Identify which cell holds the provided text, then report its (X, Y) central coordinate. 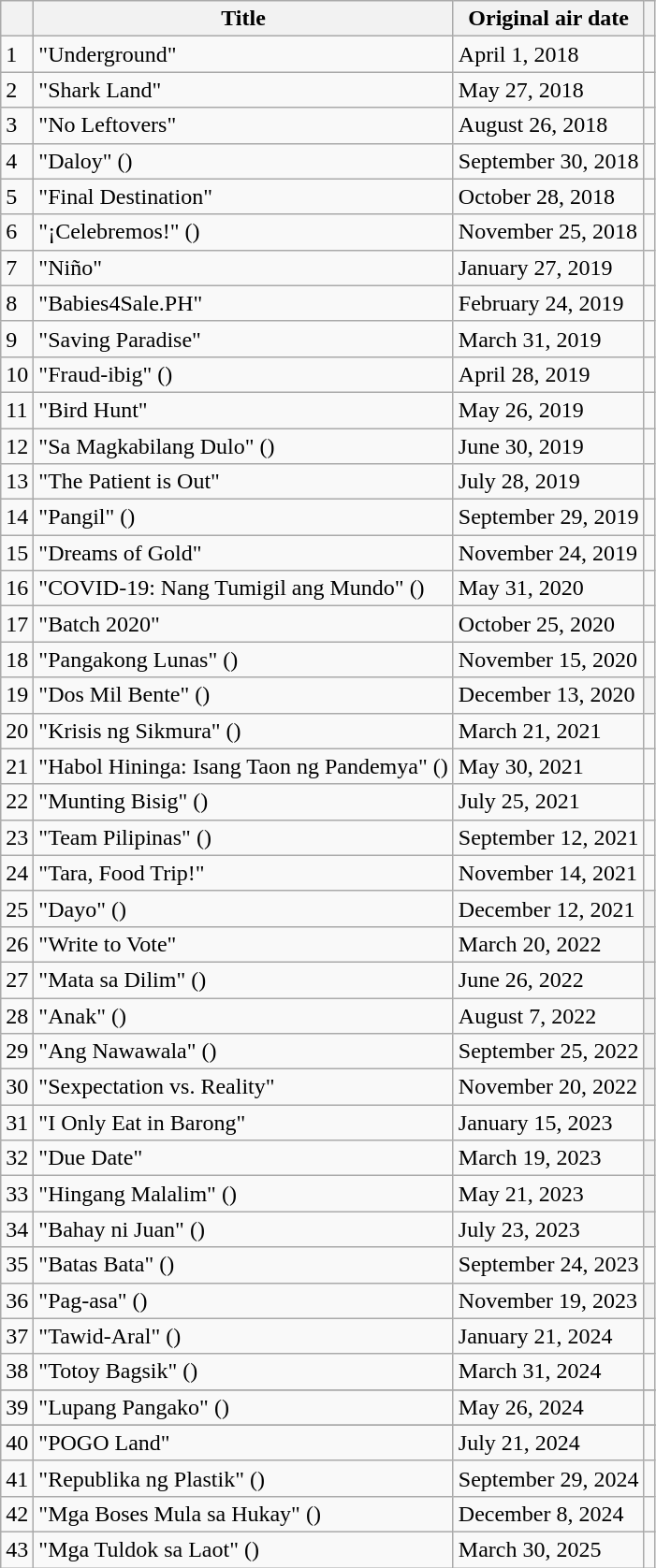
"Dreams of Gold" (243, 553)
November 25, 2018 (548, 232)
"POGO Land" (243, 1443)
35 (17, 1265)
"Tawid-Aral" () (243, 1336)
"Underground" (243, 54)
5 (17, 196)
"Fraud-ibig" () (243, 374)
"Shark Land" (243, 90)
14 (17, 517)
"Final Destination" (243, 196)
"Dos Mil Bente" () (243, 695)
17 (17, 624)
29 (17, 1052)
3 (17, 125)
6 (17, 232)
May 31, 2020 (548, 588)
September 25, 2022 (548, 1052)
11 (17, 410)
April 28, 2019 (548, 374)
"Republika ng Plastik" () (243, 1478)
"Ang Nawawala" () (243, 1052)
September 29, 2024 (548, 1478)
"Pag-asa" () (243, 1300)
39 (17, 1407)
38 (17, 1372)
23 (17, 837)
July 23, 2023 (548, 1229)
18 (17, 660)
September 30, 2018 (548, 161)
July 25, 2021 (548, 802)
"¡Celebremos!" () (243, 232)
February 24, 2019 (548, 303)
November 20, 2022 (548, 1087)
September 12, 2021 (548, 837)
36 (17, 1300)
May 26, 2019 (548, 410)
May 30, 2021 (548, 766)
32 (17, 1158)
"No Leftovers" (243, 125)
"Batch 2020" (243, 624)
July 28, 2019 (548, 482)
"Mata sa Dilim" () (243, 980)
"Write to Vote" (243, 944)
1 (17, 54)
"Bird Hunt" (243, 410)
August 7, 2022 (548, 1015)
September 29, 2019 (548, 517)
40 (17, 1443)
"Sa Magkabilang Dulo" () (243, 446)
"Totoy Bagsik" () (243, 1372)
December 13, 2020 (548, 695)
24 (17, 873)
8 (17, 303)
12 (17, 446)
26 (17, 944)
43 (17, 1549)
March 31, 2019 (548, 339)
March 31, 2024 (548, 1372)
"Tara, Food Trip!" (243, 873)
June 26, 2022 (548, 980)
June 30, 2019 (548, 446)
November 19, 2023 (548, 1300)
"Batas Bata" () (243, 1265)
30 (17, 1087)
March 21, 2021 (548, 731)
Original air date (548, 19)
"Daloy" () (243, 161)
33 (17, 1194)
May 27, 2018 (548, 90)
"Anak" () (243, 1015)
"The Patient is Out" (243, 482)
28 (17, 1015)
October 28, 2018 (548, 196)
42 (17, 1514)
"Bahay ni Juan" () (243, 1229)
Title (243, 19)
May 21, 2023 (548, 1194)
20 (17, 731)
21 (17, 766)
January 27, 2019 (548, 268)
July 21, 2024 (548, 1443)
April 1, 2018 (548, 54)
"Sexpectation vs. Reality" (243, 1087)
September 24, 2023 (548, 1265)
"Team Pilipinas" () (243, 837)
37 (17, 1336)
"Niño" (243, 268)
22 (17, 802)
November 15, 2020 (548, 660)
"Habol Hininga: Isang Taon ng Pandemya" () (243, 766)
19 (17, 695)
31 (17, 1123)
November 24, 2019 (548, 553)
March 30, 2025 (548, 1549)
August 26, 2018 (548, 125)
March 19, 2023 (548, 1158)
"COVID-19: Nang Tumigil ang Mundo" () (243, 588)
"Mga Tuldok sa Laot" () (243, 1549)
December 12, 2021 (548, 908)
January 21, 2024 (548, 1336)
"Mga Boses Mula sa Hukay" () (243, 1514)
9 (17, 339)
"Babies4Sale.PH" (243, 303)
"Due Date" (243, 1158)
"I Only Eat in Barong" (243, 1123)
"Saving Paradise" (243, 339)
May 26, 2024 (548, 1407)
"Pangakong Lunas" () (243, 660)
March 20, 2022 (548, 944)
15 (17, 553)
27 (17, 980)
"Pangil" () (243, 517)
"Lupang Pangako" () (243, 1407)
13 (17, 482)
January 15, 2023 (548, 1123)
"Hingang Malalim" () (243, 1194)
4 (17, 161)
"Dayo" () (243, 908)
2 (17, 90)
10 (17, 374)
25 (17, 908)
41 (17, 1478)
16 (17, 588)
December 8, 2024 (548, 1514)
November 14, 2021 (548, 873)
34 (17, 1229)
7 (17, 268)
October 25, 2020 (548, 624)
"Krisis ng Sikmura" () (243, 731)
"Munting Bisig" () (243, 802)
